Pinpoint the cell where the given text exists, returning its (x, y) midpoint coordinate. 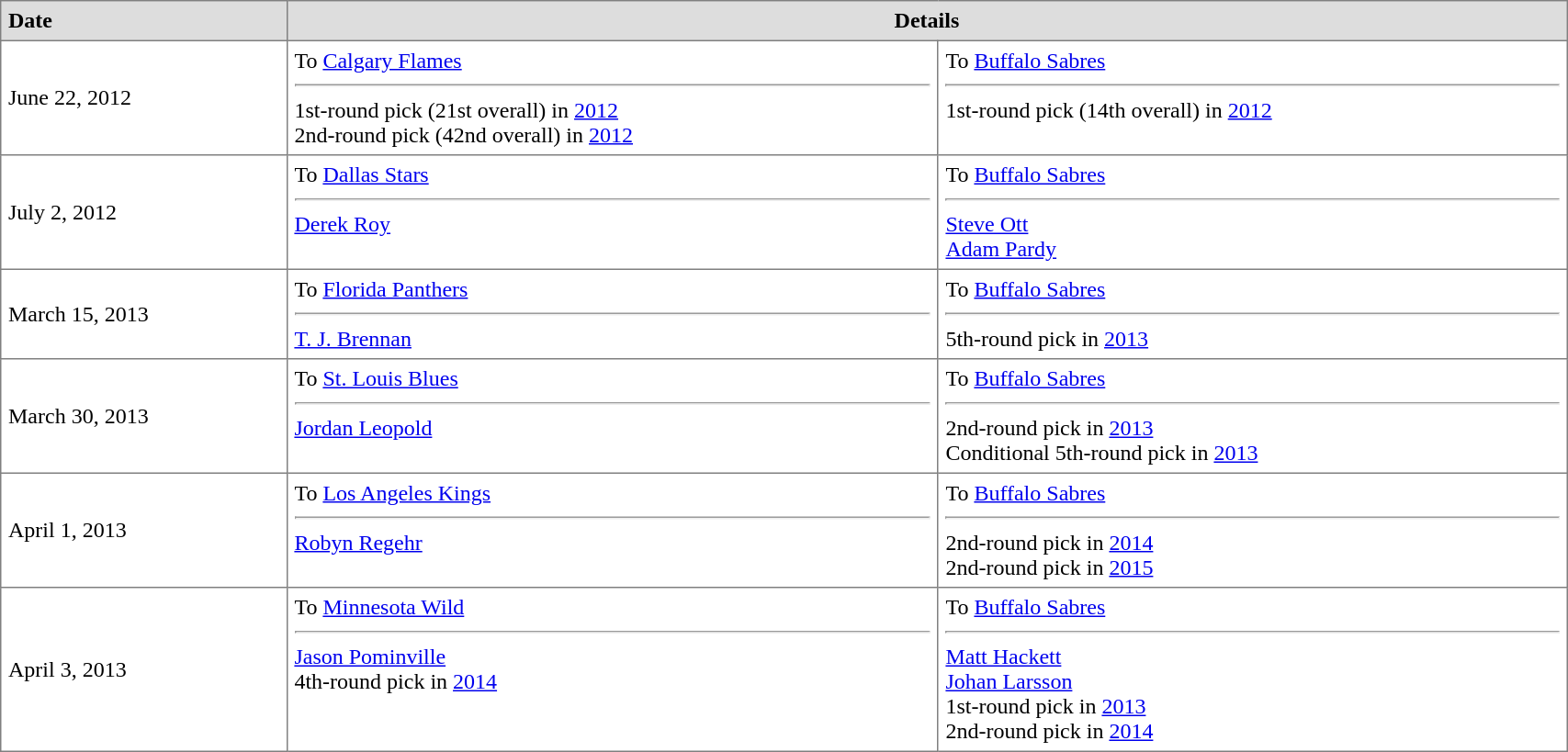
June 22, 2012 (143, 97)
Date (143, 21)
To Buffalo Sabres 1st-round pick (14th overall) in 2012 (1252, 97)
To Buffalo Sabres Matt HackettJohan Larsson1st-round pick in 20132nd-round pick in 2014 (1252, 669)
To Calgary Flames 1st-round pick (21st overall) in 20122nd-round pick (42nd overall) in 2012 (612, 97)
To Buffalo Sabres 2nd-round pick in 20142nd-round pick in 2015 (1252, 530)
To Minnesota Wild Jason Pominville4th-round pick in 2014 (612, 669)
April 3, 2013 (143, 669)
July 2, 2012 (143, 212)
March 15, 2013 (143, 314)
To Buffalo Sabres Steve OttAdam Pardy (1252, 212)
March 30, 2013 (143, 416)
To St. Louis Blues Jordan Leopold (612, 416)
To Buffalo Sabres 5th-round pick in 2013 (1252, 314)
To Florida Panthers T. J. Brennan (612, 314)
Details (926, 21)
April 1, 2013 (143, 530)
To Los Angeles Kings Robyn Regehr (612, 530)
To Dallas Stars Derek Roy (612, 212)
To Buffalo Sabres 2nd-round pick in 2013Conditional 5th-round pick in 2013 (1252, 416)
